Determine the (x, y) coordinate at the center of the cell enclosing the given text.  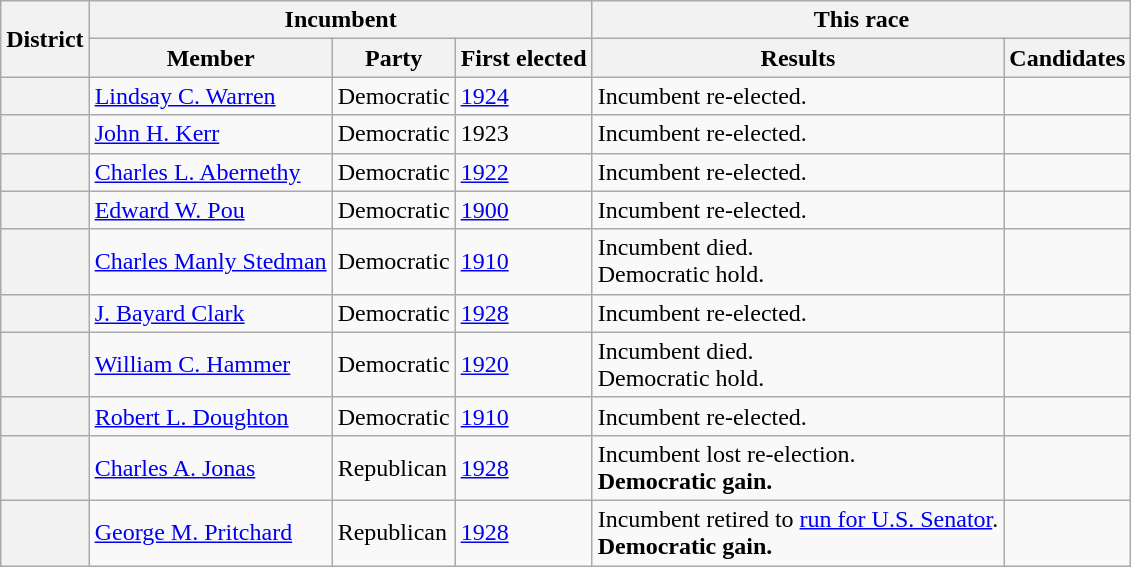
George M. Pritchard (210, 532)
Charles A. Jonas (210, 468)
Charles L. Abernethy (210, 172)
Incumbent lost re-election.Democratic gain. (798, 468)
Candidates (1068, 58)
Incumbent (340, 20)
John H. Kerr (210, 134)
1923 (524, 134)
1924 (524, 96)
Charles Manly Stedman (210, 262)
Robert L. Doughton (210, 416)
J. Bayard Clark (210, 313)
This race (862, 20)
1900 (524, 210)
Party (394, 58)
District (45, 39)
Edward W. Pou (210, 210)
1922 (524, 172)
First elected (524, 58)
William C. Hammer (210, 364)
Results (798, 58)
1920 (524, 364)
Incumbent retired to run for U.S. Senator.Democratic gain. (798, 532)
Member (210, 58)
Lindsay C. Warren (210, 96)
